Scan for the cell matching the given text and deliver its (x, y) coordinate at center. 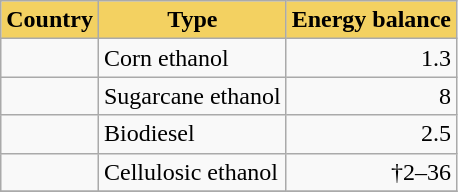
8 (371, 96)
Country (50, 20)
2.5 (371, 134)
1.3 (371, 58)
Sugarcane ethanol (192, 96)
Energy balance (371, 20)
†2–36 (371, 172)
Type (192, 20)
Corn ethanol (192, 58)
Cellulosic ethanol (192, 172)
Biodiesel (192, 134)
